Scan for the cell matching the given text and deliver its [x, y] coordinate at center. 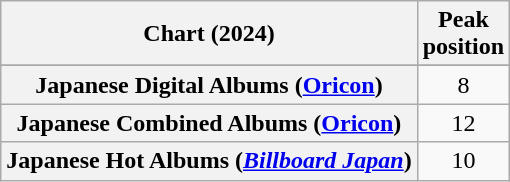
Japanese Combined Albums (Oricon) [209, 123]
Chart (2024) [209, 34]
8 [463, 85]
Japanese Digital Albums (Oricon) [209, 85]
12 [463, 123]
Japanese Hot Albums (Billboard Japan) [209, 161]
10 [463, 161]
Peakposition [463, 34]
